From the cell containing the given text, extract its center point as (X, Y) coordinate. 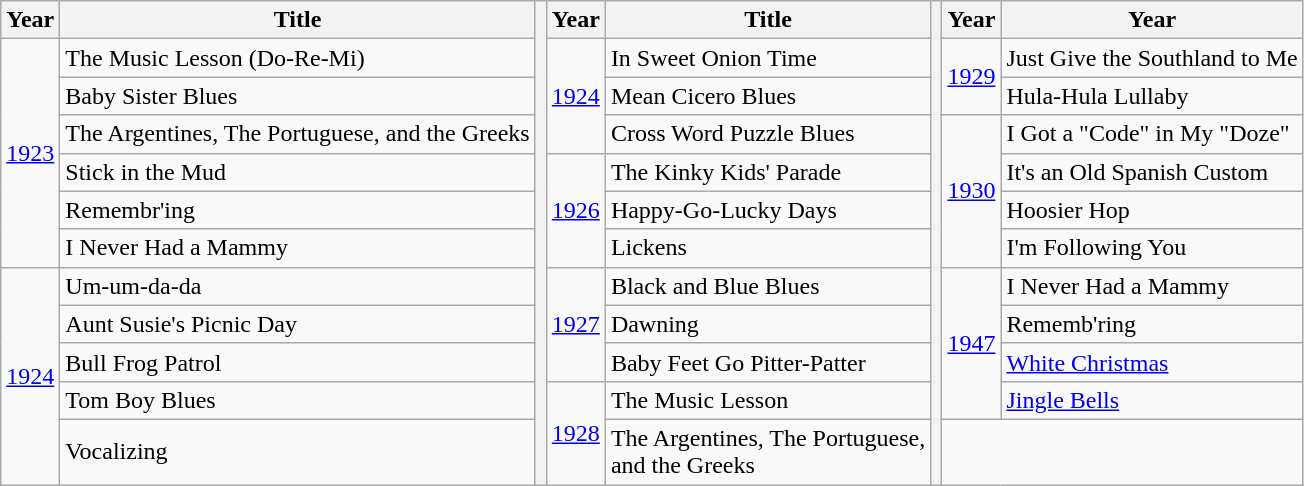
The Kinky Kids' Parade (768, 172)
Hula-Hula Lullaby (1152, 96)
1927 (576, 324)
I'm Following You (1152, 248)
Black and Blue Blues (768, 286)
Baby Feet Go Pitter-Patter (768, 362)
1928 (576, 432)
Um-um-da-da (298, 286)
In Sweet Onion Time (768, 58)
The Music Lesson (Do-Re-Mi) (298, 58)
Just Give the Southland to Me (1152, 58)
I Got a "Code" in My "Doze" (1152, 134)
1929 (972, 77)
1930 (972, 191)
It's an Old Spanish Custom (1152, 172)
Rememb'ring (1152, 324)
Baby Sister Blues (298, 96)
Dawning (768, 324)
Aunt Susie's Picnic Day (298, 324)
White Christmas (1152, 362)
1947 (972, 343)
The Argentines, The Portuguese,and the Greeks (768, 452)
Mean Cicero Blues (768, 96)
Cross Word Puzzle Blues (768, 134)
The Music Lesson (768, 400)
Lickens (768, 248)
Happy-Go-Lucky Days (768, 210)
Hoosier Hop (1152, 210)
Tom Boy Blues (298, 400)
1923 (30, 153)
Bull Frog Patrol (298, 362)
Jingle Bells (1152, 400)
Stick in the Mud (298, 172)
1926 (576, 210)
Vocalizing (298, 452)
Remembr'ing (298, 210)
The Argentines, The Portuguese, and the Greeks (298, 134)
